Detect which cell encompasses the target text, then output its (x, y) center coordinate. 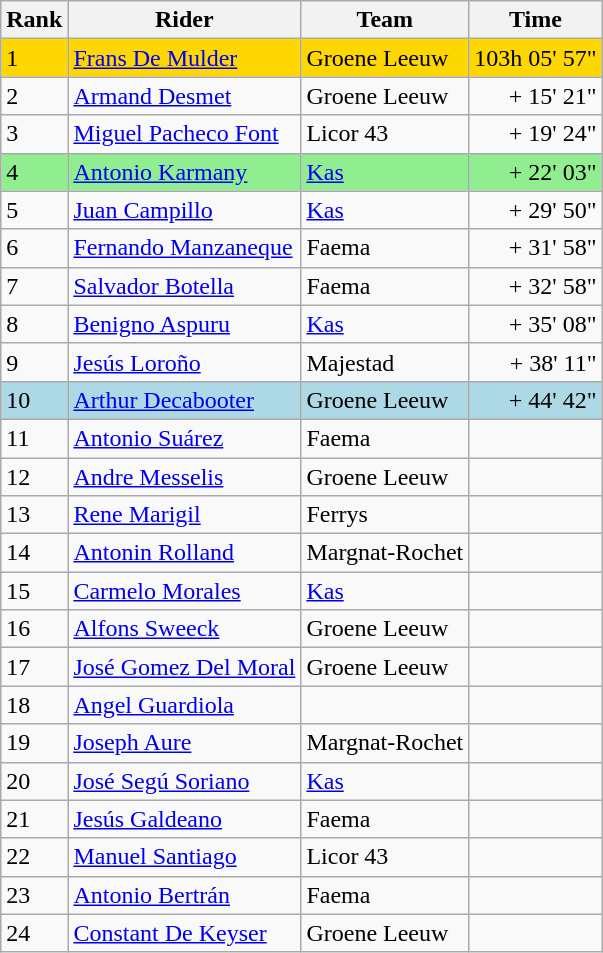
Joseph Aure (184, 743)
Armand Desmet (184, 96)
5 (34, 210)
6 (34, 248)
Rider (184, 20)
19 (34, 743)
+ 22' 03" (536, 172)
Benigno Aspuru (184, 324)
Juan Campillo (184, 210)
Rank (34, 20)
1 (34, 58)
José Gomez Del Moral (184, 667)
Constant De Keyser (184, 933)
Miguel Pacheco Font (184, 134)
20 (34, 781)
24 (34, 933)
Rene Marigil (184, 515)
+ 19' 24" (536, 134)
10 (34, 400)
7 (34, 286)
23 (34, 895)
+ 15' 21" (536, 96)
103h 05' 57" (536, 58)
8 (34, 324)
+ 38' 11" (536, 362)
Frans De Mulder (184, 58)
Jesús Galdeano (184, 819)
2 (34, 96)
3 (34, 134)
Antonio Karmany (184, 172)
José Segú Soriano (184, 781)
11 (34, 438)
Ferrys (385, 515)
+ 44' 42" (536, 400)
Antonio Suárez (184, 438)
Fernando Manzaneque (184, 248)
17 (34, 667)
14 (34, 553)
Alfons Sweeck (184, 629)
Salvador Botella (184, 286)
+ 32' 58" (536, 286)
Antonio Bertrán (184, 895)
Angel Guardiola (184, 705)
+ 29' 50" (536, 210)
Team (385, 20)
9 (34, 362)
+ 35' 08" (536, 324)
12 (34, 477)
Time (536, 20)
Jesús Loroño (184, 362)
21 (34, 819)
22 (34, 857)
18 (34, 705)
Majestad (385, 362)
13 (34, 515)
Andre Messelis (184, 477)
Antonin Rolland (184, 553)
Manuel Santiago (184, 857)
4 (34, 172)
Arthur Decabooter (184, 400)
15 (34, 591)
Carmelo Morales (184, 591)
+ 31' 58" (536, 248)
16 (34, 629)
